Detect which cell encompasses the target text, then output its (x, y) center coordinate. 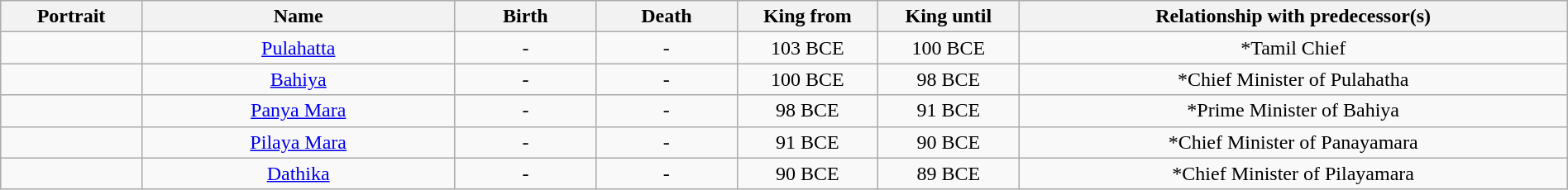
Birth (525, 17)
Dathika (298, 173)
Pulahatta (298, 48)
King until (949, 17)
89 BCE (949, 173)
King from (807, 17)
*Chief Minister of Pilayamara (1293, 173)
Portrait (71, 17)
103 BCE (807, 48)
Pilaya Mara (298, 142)
*Chief Minister of Pulahatha (1293, 79)
Panya Mara (298, 111)
Bahiya (298, 79)
*Prime Minister of Bahiya (1293, 111)
Relationship with predecessor(s) (1293, 17)
*Tamil Chief (1293, 48)
Death (667, 17)
*Chief Minister of Panayamara (1293, 142)
Name (298, 17)
